For the text-containing cell, return its midpoint in (x, y) coordinate format. 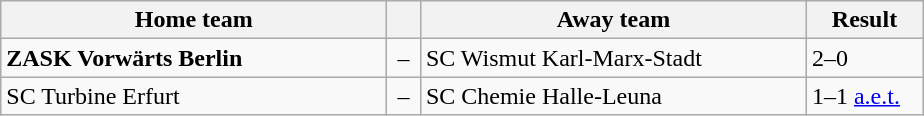
Result (864, 20)
ZASK Vorwärts Berlin (194, 58)
SC Turbine Erfurt (194, 96)
Away team (613, 20)
1–1 a.e.t. (864, 96)
2–0 (864, 58)
SC Wismut Karl-Marx-Stadt (613, 58)
Home team (194, 20)
SC Chemie Halle-Leuna (613, 96)
